Scan for the cell matching the given text and deliver its (X, Y) coordinate at center. 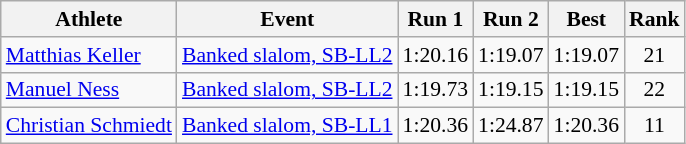
Christian Schmiedt (89, 126)
Event (288, 19)
Rank (654, 19)
Run 1 (436, 19)
Matthias Keller (89, 55)
Banked slalom, SB-LL1 (288, 126)
1:20.16 (436, 55)
21 (654, 55)
Best (586, 19)
11 (654, 126)
Manuel Ness (89, 90)
22 (654, 90)
1:24.87 (510, 126)
1:19.73 (436, 90)
Run 2 (510, 19)
Athlete (89, 19)
